Detect which cell encompasses the target text, then output its (x, y) center coordinate. 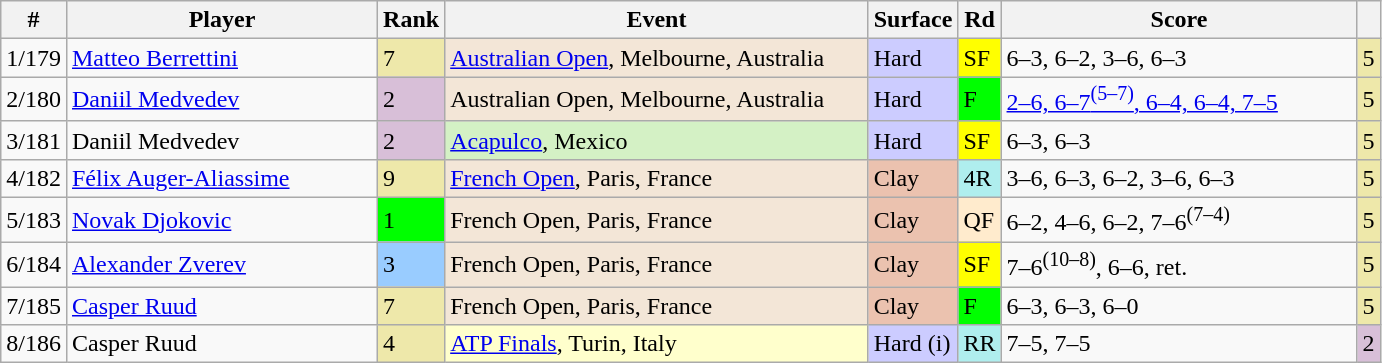
4/182 (34, 178)
Novak Djokovic (222, 220)
3/181 (34, 140)
Matteo Berrettini (222, 58)
1/179 (34, 58)
6–3, 6–2, 3–6, 6–3 (1179, 58)
9 (412, 178)
5/183 (34, 220)
4 (412, 344)
7–5, 7–5 (1179, 344)
1 (412, 220)
Alexander Zverev (222, 264)
Hard (i) (913, 344)
6–2, 4–6, 6–2, 7–6(7–4) (1179, 220)
Rd (980, 20)
3 (412, 264)
8/186 (34, 344)
3–6, 6–3, 6–2, 3–6, 6–3 (1179, 178)
ATP Finals, Turin, Italy (657, 344)
6–3, 6–3 (1179, 140)
QF (980, 220)
4R (980, 178)
RR (980, 344)
Surface (913, 20)
# (34, 20)
Score (1179, 20)
7/185 (34, 306)
6–3, 6–3, 6–0 (1179, 306)
2–6, 6–7(5–7), 6–4, 6–4, 7–5 (1179, 100)
6/184 (34, 264)
Félix Auger-Aliassime (222, 178)
Event (657, 20)
7–6(10–8), 6–6, ret. (1179, 264)
Rank (412, 20)
Acapulco, Mexico (657, 140)
Player (222, 20)
2/180 (34, 100)
